Capture the cell that displays the provided text and extract its (X, Y) central coordinate. 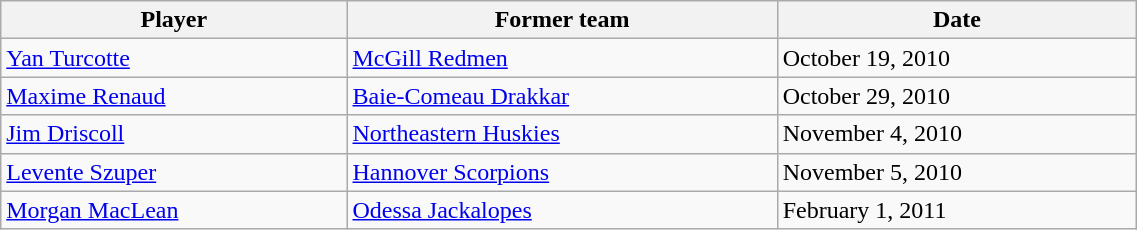
November 4, 2010 (957, 134)
October 19, 2010 (957, 58)
November 5, 2010 (957, 172)
Player (174, 20)
October 29, 2010 (957, 96)
Northeastern Huskies (562, 134)
Levente Szuper (174, 172)
Jim Driscoll (174, 134)
Baie-Comeau Drakkar (562, 96)
McGill Redmen (562, 58)
Date (957, 20)
February 1, 2011 (957, 210)
Hannover Scorpions (562, 172)
Maxime Renaud (174, 96)
Yan Turcotte (174, 58)
Odessa Jackalopes (562, 210)
Former team (562, 20)
Morgan MacLean (174, 210)
